Return the [x, y] coordinate for the center point of the cell that contains the specified text.  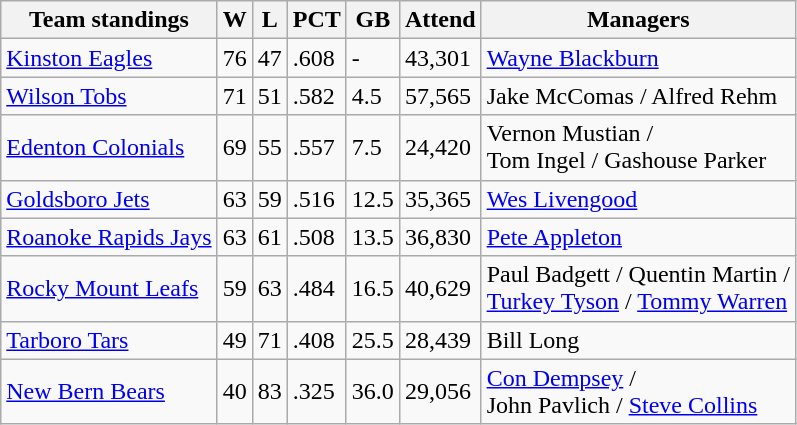
Edenton Colonials [109, 148]
61 [270, 237]
16.5 [372, 288]
76 [234, 58]
12.5 [372, 199]
.608 [316, 58]
- [372, 58]
57,565 [440, 96]
4.5 [372, 96]
36.0 [372, 392]
69 [234, 148]
PCT [316, 20]
.582 [316, 96]
Roanoke Rapids Jays [109, 237]
.325 [316, 392]
51 [270, 96]
Con Dempsey / John Pavlich / Steve Collins [638, 392]
Wayne Blackburn [638, 58]
.516 [316, 199]
.484 [316, 288]
13.5 [372, 237]
Pete Appleton [638, 237]
35,365 [440, 199]
GB [372, 20]
Managers [638, 20]
Wes Livengood [638, 199]
36,830 [440, 237]
Tarboro Tars [109, 340]
28,439 [440, 340]
40 [234, 392]
43,301 [440, 58]
49 [234, 340]
Jake McComas / Alfred Rehm [638, 96]
Team standings [109, 20]
Vernon Mustian /Tom Ingel / Gashouse Parker [638, 148]
.508 [316, 237]
Rocky Mount Leafs [109, 288]
Goldsboro Jets [109, 199]
W [234, 20]
Wilson Tobs [109, 96]
47 [270, 58]
25.5 [372, 340]
24,420 [440, 148]
Attend [440, 20]
40,629 [440, 288]
7.5 [372, 148]
83 [270, 392]
Kinston Eagles [109, 58]
New Bern Bears [109, 392]
L [270, 20]
.557 [316, 148]
.408 [316, 340]
29,056 [440, 392]
55 [270, 148]
Bill Long [638, 340]
Paul Badgett / Quentin Martin /Turkey Tyson / Tommy Warren [638, 288]
